Scan for the cell matching the given text and deliver its (X, Y) coordinate at center. 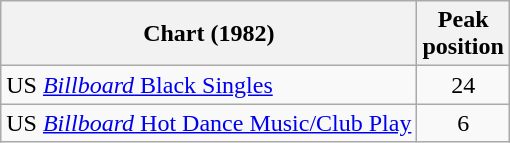
US Billboard Hot Dance Music/Club Play (209, 123)
US Billboard Black Singles (209, 85)
Chart (1982) (209, 34)
6 (463, 123)
Peakposition (463, 34)
24 (463, 85)
